Determine the [X, Y] coordinate at the center of the cell enclosing the given text.  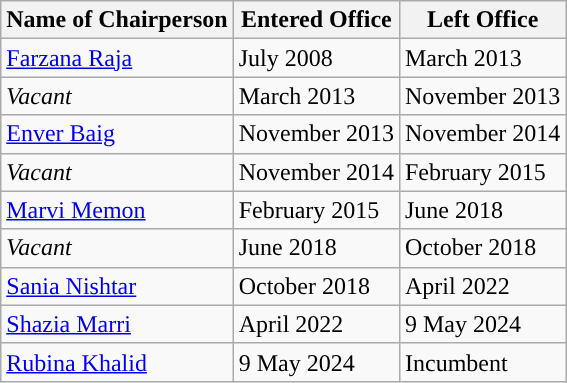
Incumbent [482, 362]
Rubina Khalid [117, 362]
July 2008 [316, 58]
Shazia Marri [117, 324]
Left Office [482, 20]
Enver Baig [117, 134]
Marvi Memon [117, 210]
Entered Office [316, 20]
Farzana Raja [117, 58]
Sania Nishtar [117, 286]
Name of Chairperson [117, 20]
